Output the (X, Y) coordinate of the center of the cell containing the given text.  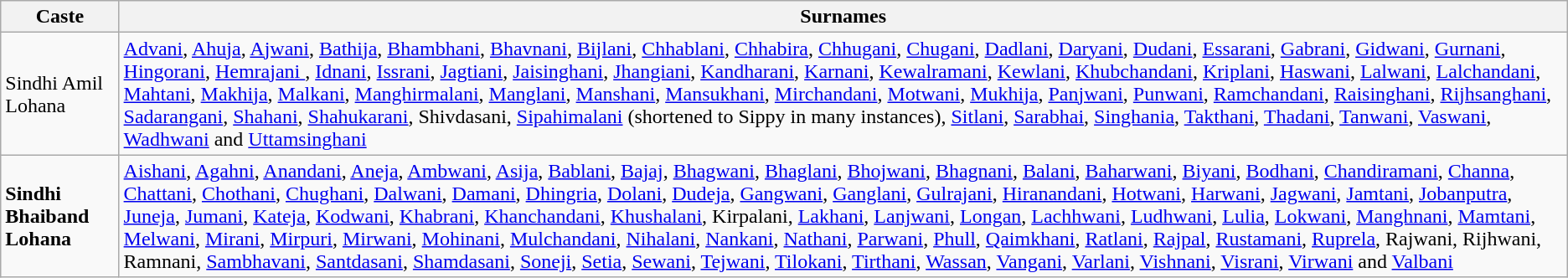
Caste (60, 17)
Sindhi Bhaiband Lohana (60, 216)
Sindhi Amil Lohana (60, 94)
Surnames (843, 17)
